Pinpoint the cell where the given text exists, returning its (x, y) midpoint coordinate. 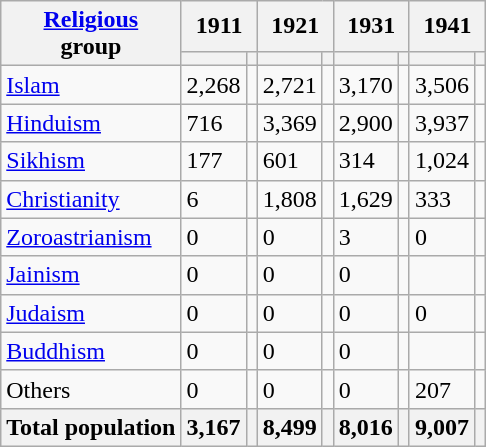
2,721 (290, 85)
2,900 (366, 123)
3,937 (442, 123)
601 (290, 161)
Christianity (91, 199)
3,167 (214, 427)
207 (442, 389)
333 (442, 199)
Jainism (91, 275)
8,499 (290, 427)
2,268 (214, 85)
3,369 (290, 123)
3,506 (442, 85)
3,170 (366, 85)
Others (91, 389)
1,629 (366, 199)
716 (214, 123)
Hinduism (91, 123)
6 (214, 199)
3 (366, 237)
Islam (91, 85)
Sikhism (91, 161)
1911 (219, 26)
Judaism (91, 313)
1,808 (290, 199)
Total population (91, 427)
Zoroastrianism (91, 237)
314 (366, 161)
Buddhism (91, 351)
1921 (295, 26)
1,024 (442, 161)
Religiousgroup (91, 34)
1941 (447, 26)
177 (214, 161)
8,016 (366, 427)
1931 (371, 26)
9,007 (442, 427)
